Return (X, Y) of the center of cell containing provided text 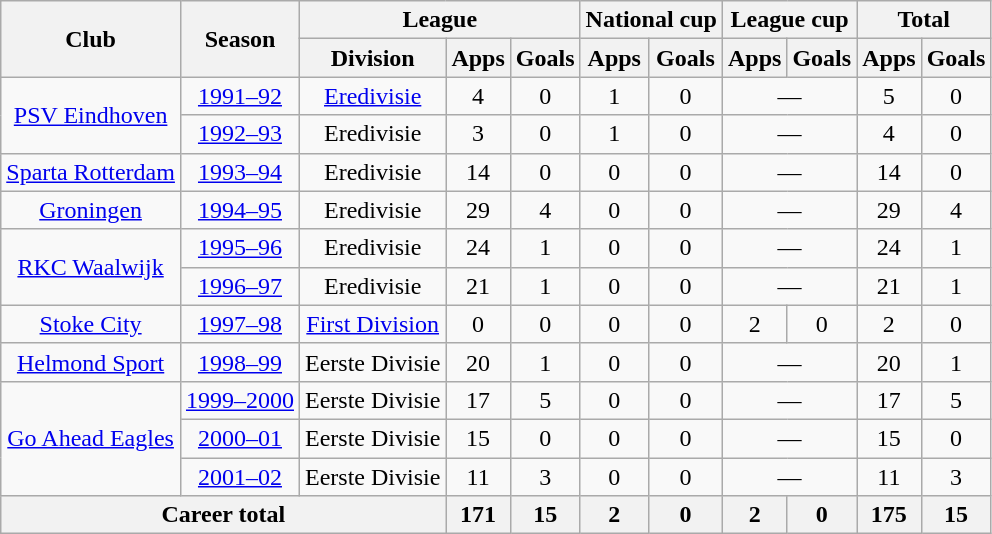
First Division (373, 324)
Club (91, 39)
1997–98 (240, 324)
2001–02 (240, 477)
Go Ahead Eagles (91, 438)
League (440, 20)
Helmond Sport (91, 362)
1998–99 (240, 362)
Season (240, 39)
1991–92 (240, 96)
1999–2000 (240, 400)
RKC Waalwijk (91, 267)
Groningen (91, 210)
League cup (789, 20)
1992–93 (240, 134)
2000–01 (240, 438)
Career total (224, 515)
Sparta Rotterdam (91, 172)
Division (373, 58)
171 (478, 515)
1995–96 (240, 248)
PSV Eindhoven (91, 115)
1993–94 (240, 172)
175 (889, 515)
1996–97 (240, 286)
1994–95 (240, 210)
Total (924, 20)
National cup (651, 20)
Stoke City (91, 324)
